Output the (X, Y) coordinate of the center of the cell containing the given text.  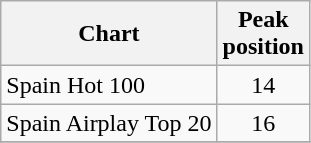
14 (263, 85)
Spain Airplay Top 20 (109, 123)
Peakposition (263, 34)
16 (263, 123)
Chart (109, 34)
Spain Hot 100 (109, 85)
